Provide the [x, y] coordinate of the cell's center where the given text is located.  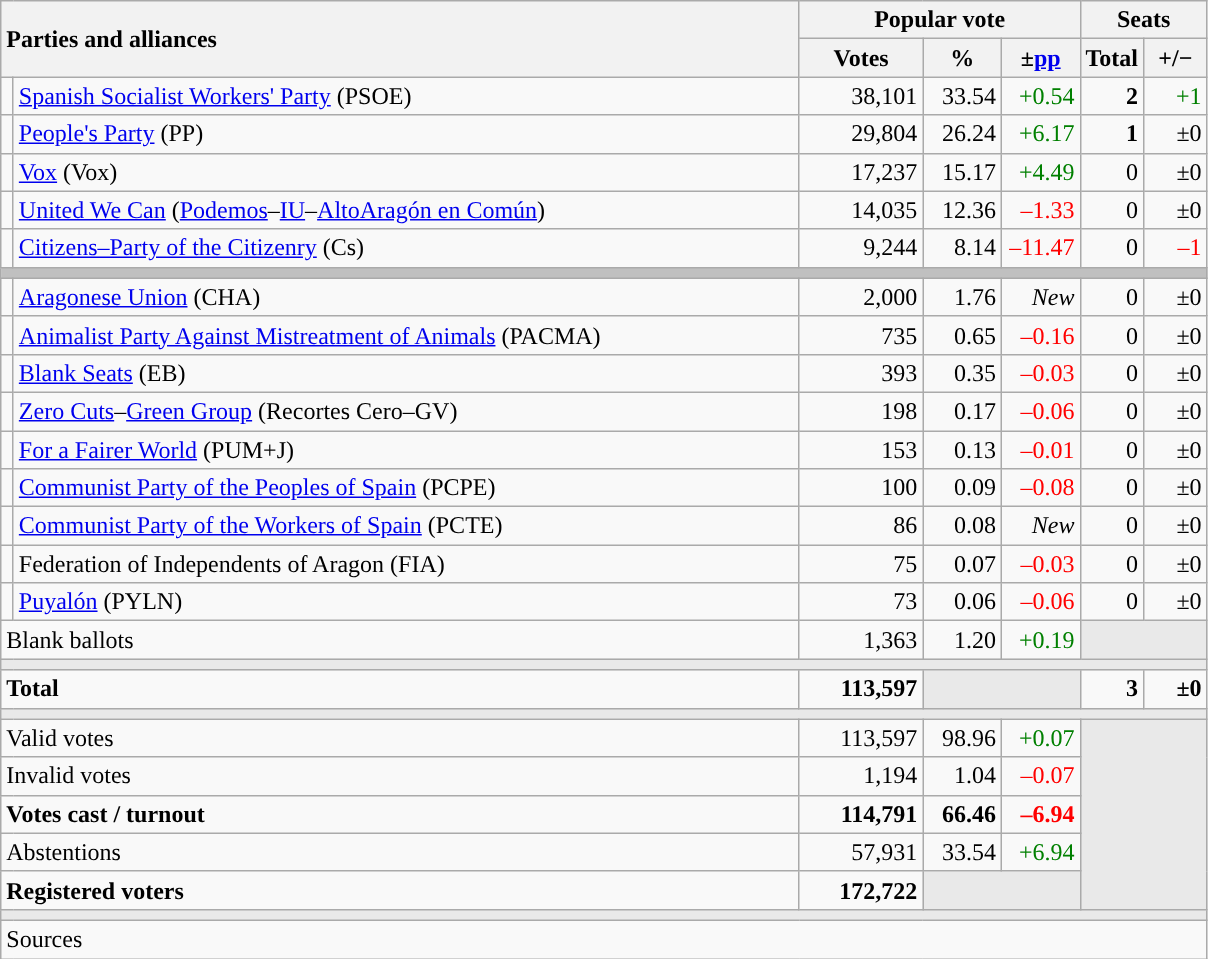
0.17 [962, 411]
Citizens–Party of the Citizenry (Cs) [406, 248]
1 [1112, 134]
Communist Party of the Peoples of Spain (PCPE) [406, 488]
Votes cast / turnout [400, 814]
0.09 [962, 488]
Communist Party of the Workers of Spain (PCTE) [406, 526]
Sources [604, 939]
–6.94 [1040, 814]
Blank ballots [400, 640]
8.14 [962, 248]
People's Party (PP) [406, 134]
100 [861, 488]
14,035 [861, 210]
+0.19 [1040, 640]
Parties and alliances [400, 39]
9,244 [861, 248]
+6.94 [1040, 852]
Blank Seats (EB) [406, 373]
Invalid votes [400, 776]
Federation of Independents of Aragon (FIA) [406, 564]
Registered voters [400, 890]
1.76 [962, 297]
98.96 [962, 738]
12.36 [962, 210]
2,000 [861, 297]
+4.49 [1040, 172]
17,237 [861, 172]
0.07 [962, 564]
172,722 [861, 890]
Spanish Socialist Workers' Party (PSOE) [406, 96]
1,194 [861, 776]
29,804 [861, 134]
For a Fairer World (PUM+J) [406, 449]
0.06 [962, 602]
735 [861, 335]
66.46 [962, 814]
0.35 [962, 373]
15.17 [962, 172]
+0.07 [1040, 738]
–0.07 [1040, 776]
Seats [1144, 20]
Popular vote [940, 20]
75 [861, 564]
±pp [1040, 58]
Animalist Party Against Mistreatment of Animals (PACMA) [406, 335]
–1.33 [1040, 210]
114,791 [861, 814]
26.24 [962, 134]
United We Can (Podemos–IU–AltoAragón en Común) [406, 210]
86 [861, 526]
–0.16 [1040, 335]
1,363 [861, 640]
+6.17 [1040, 134]
1.04 [962, 776]
393 [861, 373]
Aragonese Union (CHA) [406, 297]
Abstentions [400, 852]
0.08 [962, 526]
Valid votes [400, 738]
0.65 [962, 335]
–0.01 [1040, 449]
1.20 [962, 640]
+1 [1176, 96]
198 [861, 411]
–1 [1176, 248]
73 [861, 602]
Puyalón (PYLN) [406, 602]
Votes [861, 58]
57,931 [861, 852]
Vox (Vox) [406, 172]
% [962, 58]
0.13 [962, 449]
–11.47 [1040, 248]
2 [1112, 96]
–0.08 [1040, 488]
153 [861, 449]
+0.54 [1040, 96]
Zero Cuts–Green Group (Recortes Cero–GV) [406, 411]
38,101 [861, 96]
3 [1112, 689]
+/− [1176, 58]
